Extract the [x, y] coordinate from the center of the cell holding the provided text.  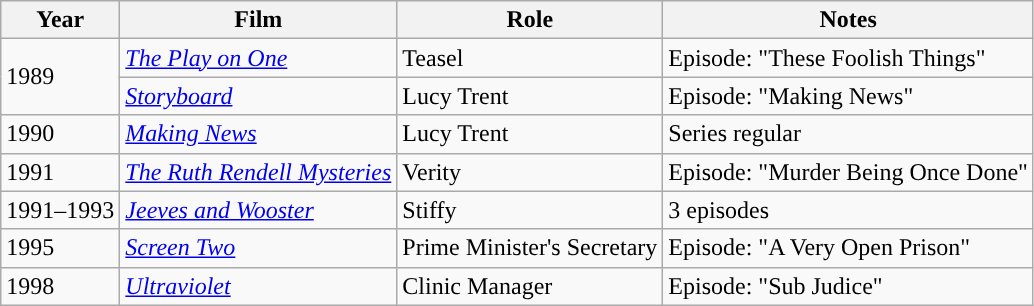
Storyboard [258, 96]
The Ruth Rendell Mysteries [258, 172]
1991–1993 [60, 210]
Role [530, 20]
Episode: "Sub Judice" [848, 286]
Ultraviolet [258, 286]
Verity [530, 172]
1989 [60, 77]
Jeeves and Wooster [258, 210]
Teasel [530, 58]
1990 [60, 134]
Screen Two [258, 248]
Making News [258, 134]
Prime Minister's Secretary [530, 248]
Episode: "Murder Being Once Done" [848, 172]
Notes [848, 20]
Episode: "Making News" [848, 96]
1995 [60, 248]
1991 [60, 172]
3 episodes [848, 210]
Stiffy [530, 210]
Episode: "These Foolish Things" [848, 58]
Series regular [848, 134]
The Play on One [258, 58]
Year [60, 20]
Clinic Manager [530, 286]
1998 [60, 286]
Episode: "A Very Open Prison" [848, 248]
Film [258, 20]
